Provide the (X, Y) coordinate of the cell's center where the given text is located.  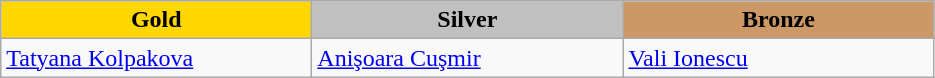
Tatyana Kolpakova (156, 58)
Vali Ionescu (778, 58)
Silver (468, 20)
Bronze (778, 20)
Gold (156, 20)
Anişoara Cuşmir (468, 58)
